Identify which cell holds the provided text, then report its [X, Y] central coordinate. 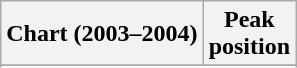
Chart (2003–2004) [102, 34]
Peakposition [249, 34]
